For the text-containing cell, return its midpoint in [x, y] coordinate format. 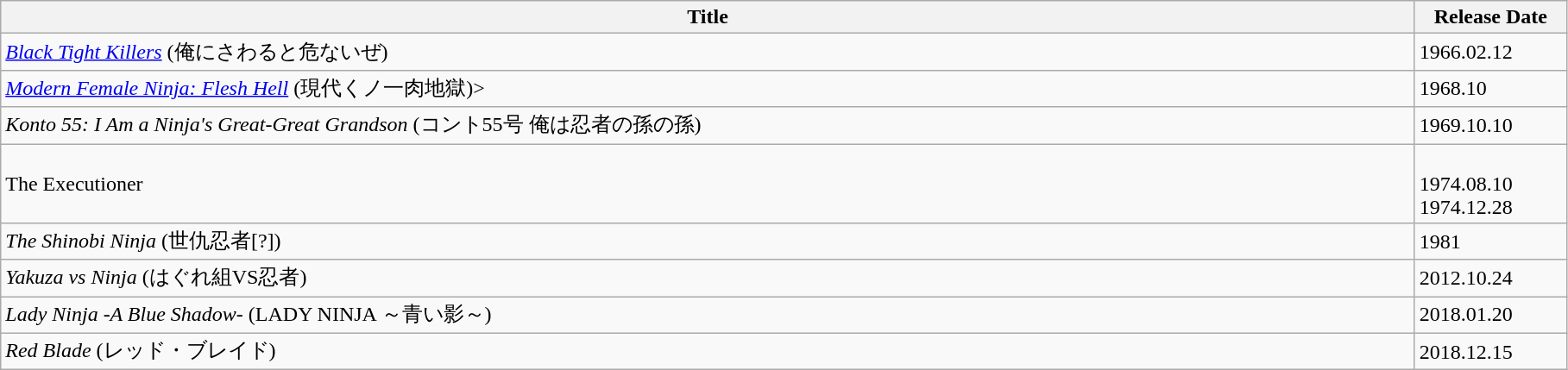
1974.08.101974.12.28 [1490, 183]
1969.10.10 [1490, 126]
Modern Female Ninja: Flesh Hell (現代くノ一肉地獄)> [708, 88]
Release Date [1490, 17]
Yakuza vs Ninja (はぐれ組VS忍者) [708, 278]
Red Blade (レッド・ブレイド) [708, 352]
1966.02.12 [1490, 52]
2012.10.24 [1490, 278]
2018.01.20 [1490, 316]
1968.10 [1490, 88]
The Executioner [708, 183]
2018.12.15 [1490, 352]
1981 [1490, 241]
The Shinobi Ninja (世仇忍者[?]) [708, 241]
Title [708, 17]
Black Tight Killers (俺にさわると危ないぜ) [708, 52]
Konto 55: I Am a Ninja's Great-Great Grandson (コント55号 俺は忍者の孫の孫) [708, 126]
Lady Ninja -A Blue Shadow- (LADY NINJA ～青い影～) [708, 316]
